Capture the cell that displays the provided text and extract its [X, Y] central coordinate. 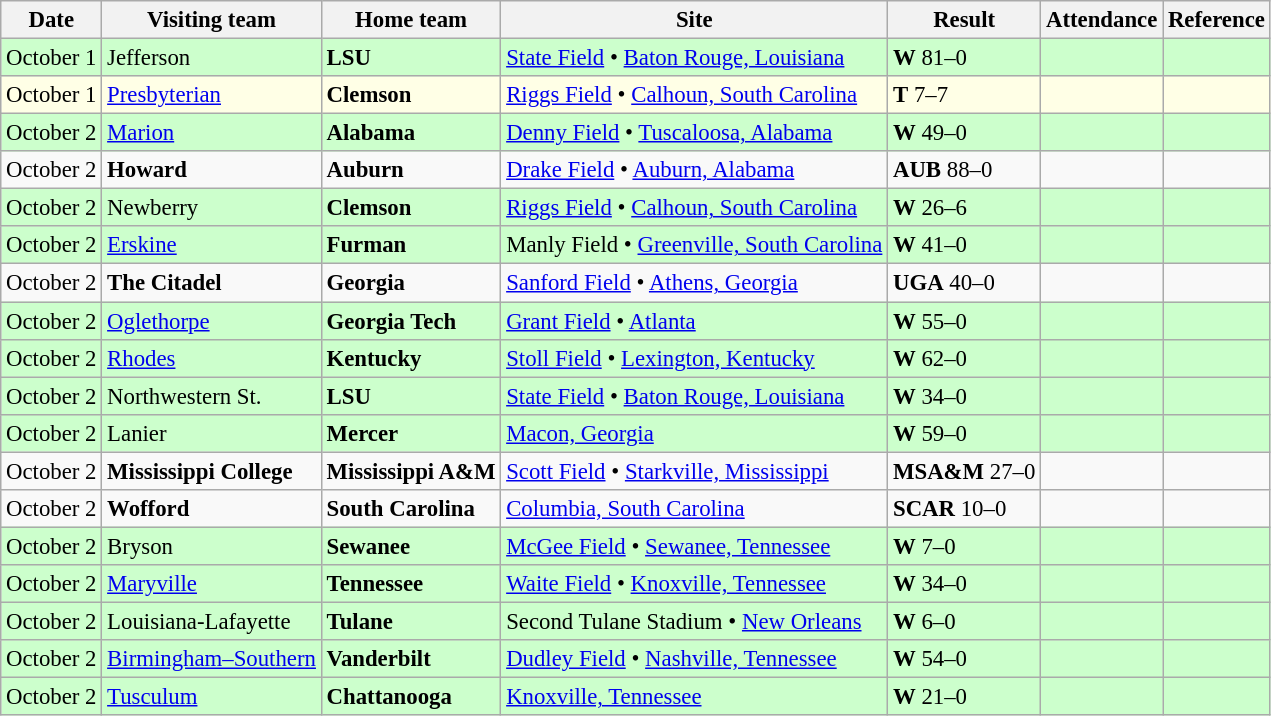
Denny Field • Tuscaloosa, Alabama [694, 133]
Georgia [411, 283]
Chattanooga [411, 697]
T 7–7 [964, 95]
Date [52, 20]
AUB 88–0 [964, 170]
W 55–0 [964, 321]
Auburn [411, 170]
Bryson [212, 546]
Sewanee [411, 546]
Knoxville, Tennessee [694, 697]
Drake Field • Auburn, Alabama [694, 170]
MSA&M 27–0 [964, 471]
W 54–0 [964, 659]
Macon, Georgia [694, 433]
Newberry [212, 208]
Wofford [212, 509]
Scott Field • Starkville, Mississippi [694, 471]
Manly Field • Greenville, South Carolina [694, 245]
W 59–0 [964, 433]
W 49–0 [964, 133]
Stoll Field • Lexington, Kentucky [694, 358]
W 26–6 [964, 208]
Result [964, 20]
The Citadel [212, 283]
Tulane [411, 621]
Birmingham–Southern [212, 659]
Second Tulane Stadium • New Orleans [694, 621]
SCAR 10–0 [964, 509]
Visiting team [212, 20]
Sanford Field • Athens, Georgia [694, 283]
W 6–0 [964, 621]
Erskine [212, 245]
Maryville [212, 584]
McGee Field • Sewanee, Tennessee [694, 546]
Lanier [212, 433]
Tusculum [212, 697]
Site [694, 20]
Presbyterian [212, 95]
Jefferson [212, 58]
Louisiana-Lafayette [212, 621]
W 41–0 [964, 245]
Mississippi College [212, 471]
Howard [212, 170]
UGA 40–0 [964, 283]
Oglethorpe [212, 321]
Columbia, South Carolina [694, 509]
Furman [411, 245]
Georgia Tech [411, 321]
Tennessee [411, 584]
South Carolina [411, 509]
Waite Field • Knoxville, Tennessee [694, 584]
Attendance [1102, 20]
Alabama [411, 133]
W 81–0 [964, 58]
Northwestern St. [212, 396]
Reference [1217, 20]
Marion [212, 133]
Rhodes [212, 358]
W 7–0 [964, 546]
Mercer [411, 433]
Mississippi A&M [411, 471]
W 62–0 [964, 358]
Kentucky [411, 358]
Home team [411, 20]
Grant Field • Atlanta [694, 321]
W 21–0 [964, 697]
Vanderbilt [411, 659]
Dudley Field • Nashville, Tennessee [694, 659]
